For the text-containing cell, return its midpoint in [x, y] coordinate format. 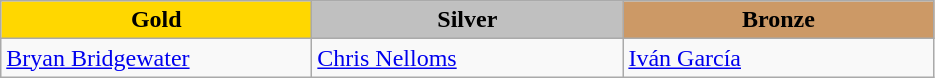
Gold [156, 20]
Chris Nelloms [468, 58]
Iván García [778, 58]
Bronze [778, 20]
Bryan Bridgewater [156, 58]
Silver [468, 20]
